Return [x, y] of the center of cell containing provided text 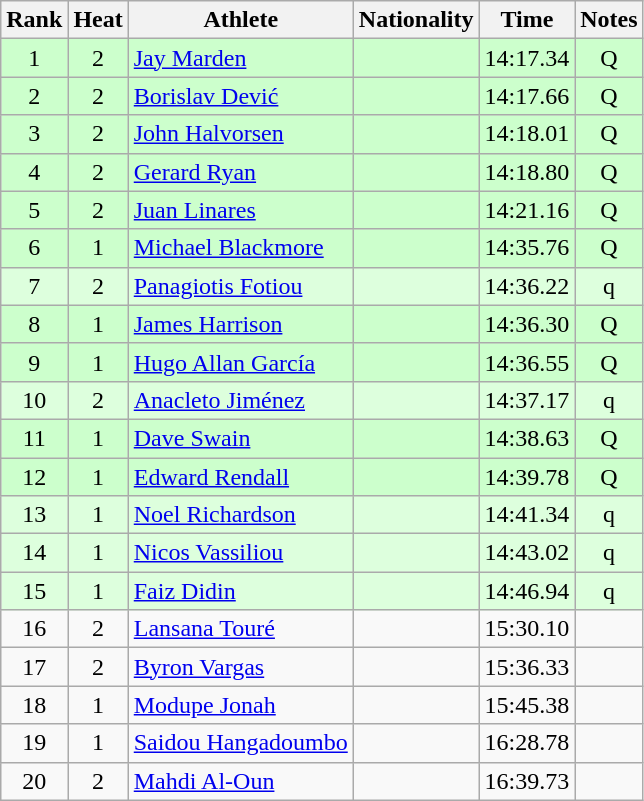
15:45.38 [527, 705]
14:39.78 [527, 477]
Athlete [240, 20]
14:17.34 [527, 58]
15 [34, 591]
19 [34, 743]
14:46.94 [527, 591]
13 [34, 515]
10 [34, 400]
14:36.22 [527, 286]
14 [34, 553]
8 [34, 324]
6 [34, 248]
Gerard Ryan [240, 172]
14:18.80 [527, 172]
Nationality [416, 20]
Time [527, 20]
Lansana Touré [240, 629]
Faiz Didin [240, 591]
Borislav Dević [240, 96]
14:17.66 [527, 96]
Jay Marden [240, 58]
Juan Linares [240, 210]
14:37.17 [527, 400]
14:35.76 [527, 248]
Mahdi Al-Oun [240, 781]
14:36.30 [527, 324]
16 [34, 629]
15:30.10 [527, 629]
Noel Richardson [240, 515]
Dave Swain [240, 438]
11 [34, 438]
Saidou Hangadoumbo [240, 743]
16:28.78 [527, 743]
Byron Vargas [240, 667]
Hugo Allan García [240, 362]
14:21.16 [527, 210]
17 [34, 667]
12 [34, 477]
Michael Blackmore [240, 248]
James Harrison [240, 324]
14:36.55 [527, 362]
14:18.01 [527, 134]
7 [34, 286]
4 [34, 172]
14:41.34 [527, 515]
14:38.63 [527, 438]
20 [34, 781]
Nicos Vassiliou [240, 553]
3 [34, 134]
Anacleto Jiménez [240, 400]
5 [34, 210]
9 [34, 362]
15:36.33 [527, 667]
Modupe Jonah [240, 705]
Rank [34, 20]
Panagiotis Fotiou [240, 286]
John Halvorsen [240, 134]
18 [34, 705]
14:43.02 [527, 553]
Edward Rendall [240, 477]
16:39.73 [527, 781]
Notes [609, 20]
Heat [98, 20]
